Return [x, y] of the center of cell containing provided text 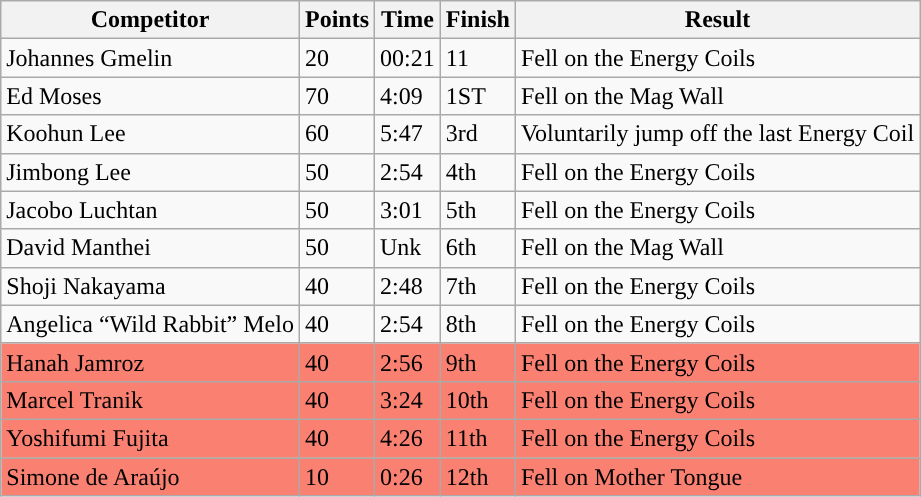
3rd [478, 134]
8th [478, 324]
4:09 [408, 96]
4th [478, 172]
Koohun Lee [150, 134]
Johannes Gmelin [150, 58]
Jimbong Lee [150, 172]
Simone de Araújo [150, 477]
5:47 [408, 134]
Shoji Nakayama [150, 286]
11 [478, 58]
Unk [408, 248]
12th [478, 477]
Jacobo Luchtan [150, 210]
70 [336, 96]
Hanah Jamroz [150, 362]
Voluntarily jump off the last Energy Coil [717, 134]
Time [408, 20]
11th [478, 438]
7th [478, 286]
Yoshifumi Fujita [150, 438]
0:26 [408, 477]
Points [336, 20]
10th [478, 400]
Competitor [150, 20]
Ed Moses [150, 96]
Marcel Tranik [150, 400]
2:48 [408, 286]
20 [336, 58]
6th [478, 248]
Fell on Mother Tongue [717, 477]
5th [478, 210]
Finish [478, 20]
00:21 [408, 58]
3:01 [408, 210]
9th [478, 362]
4:26 [408, 438]
10 [336, 477]
2:56 [408, 362]
Result [717, 20]
1ST [478, 96]
Angelica “Wild Rabbit” Melo [150, 324]
60 [336, 134]
3:24 [408, 400]
David Manthei [150, 248]
